Search for the cell housing the specified text and yield its [X, Y] center coordinate. 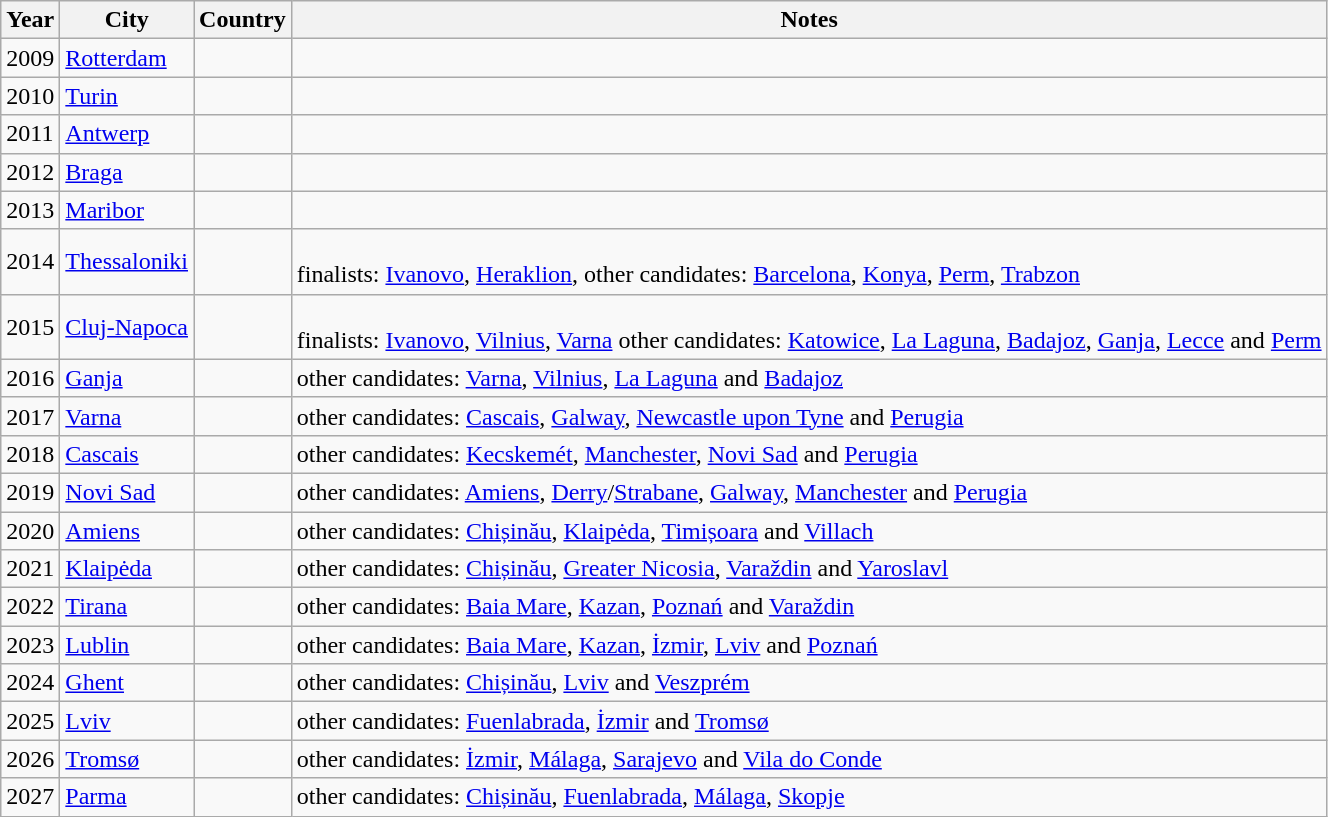
Country [243, 20]
City [127, 20]
Turin [127, 96]
Parma [127, 797]
Lublin [127, 645]
2024 [30, 683]
Thessaloniki [127, 262]
other candidates: Baia Mare, Kazan, İzmir, Lviv and Poznań [809, 645]
2027 [30, 797]
2020 [30, 531]
other candidates: Amiens, Derry/Strabane, Galway, Manchester and Perugia [809, 492]
Novi Sad [127, 492]
Antwerp [127, 134]
Lviv [127, 721]
other candidates: Cascais, Galway, Newcastle upon Tyne and Perugia [809, 416]
Tromsø [127, 759]
2022 [30, 607]
Cascais [127, 454]
2018 [30, 454]
2025 [30, 721]
2026 [30, 759]
2023 [30, 645]
2019 [30, 492]
finalists: Ivanovo, Heraklion, other candidates: Barcelona, Konya, Perm, Trabzon [809, 262]
other candidates: Fuenlabrada, İzmir and Tromsø [809, 721]
Notes [809, 20]
finalists: Ivanovo, Vilnius, Varna other candidates: Katowice, La Laguna, Badajoz, Ganja, Lecce and Perm [809, 326]
other candidates: Kecskemét, Manchester, Novi Sad and Perugia [809, 454]
other candidates: Chișinău, Fuenlabrada, Málaga, Skopje [809, 797]
Year [30, 20]
2013 [30, 210]
other candidates: Chișinău, Lviv and Veszprém [809, 683]
other candidates: İzmir, Málaga, Sarajevo and Vila do Conde [809, 759]
2012 [30, 172]
2015 [30, 326]
Varna [127, 416]
Amiens [127, 531]
2011 [30, 134]
other candidates: Baia Mare, Kazan, Poznań and Varaždin [809, 607]
Maribor [127, 210]
Ghent [127, 683]
2017 [30, 416]
Tirana [127, 607]
2016 [30, 378]
Cluj-Napoca [127, 326]
2010 [30, 96]
2014 [30, 262]
other candidates: Chișinău, Greater Nicosia, Varaždin and Yaroslavl [809, 569]
other candidates: Varna, Vilnius, La Laguna and Badajoz [809, 378]
Ganja [127, 378]
2021 [30, 569]
Rotterdam [127, 58]
other candidates: Chișinău, Klaipėda, Timișoara and Villach [809, 531]
2009 [30, 58]
Braga [127, 172]
Klaipėda [127, 569]
